Pinpoint the cell where the given text exists, returning its [x, y] midpoint coordinate. 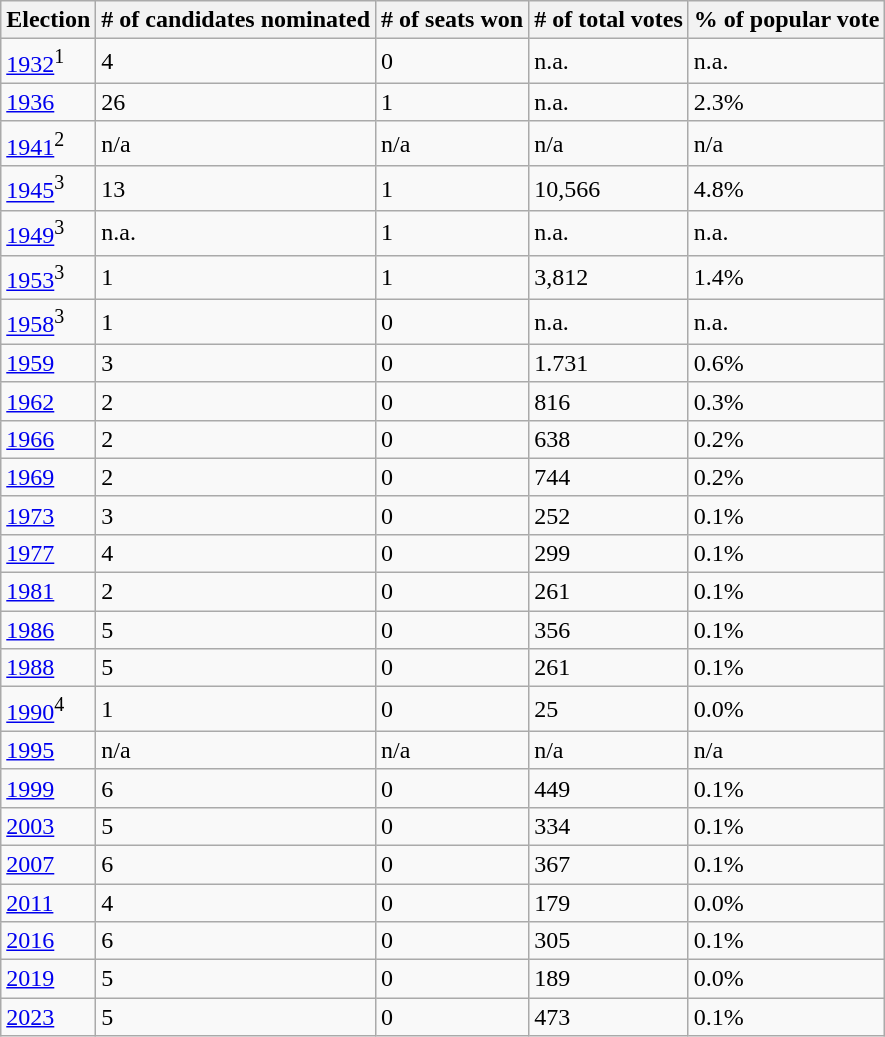
19583 [48, 322]
2023 [48, 1017]
189 [609, 979]
1999 [48, 788]
13 [236, 188]
0.3% [786, 401]
1962 [48, 401]
1995 [48, 750]
3,812 [609, 278]
252 [609, 515]
19904 [48, 710]
1981 [48, 592]
2.3% [786, 102]
638 [609, 439]
19412 [48, 144]
2016 [48, 941]
# of seats won [452, 20]
1936 [48, 102]
2007 [48, 865]
334 [609, 826]
305 [609, 941]
% of popular vote [786, 20]
1977 [48, 554]
2003 [48, 826]
# of candidates nominated [236, 20]
0.6% [786, 363]
473 [609, 1017]
25 [609, 710]
1.731 [609, 363]
1969 [48, 477]
744 [609, 477]
# of total votes [609, 20]
19453 [48, 188]
10,566 [609, 188]
1959 [48, 363]
Election [48, 20]
19321 [48, 62]
19493 [48, 234]
1973 [48, 515]
1.4% [786, 278]
1986 [48, 630]
4.8% [786, 188]
2011 [48, 903]
179 [609, 903]
299 [609, 554]
2019 [48, 979]
26 [236, 102]
367 [609, 865]
19533 [48, 278]
1988 [48, 668]
816 [609, 401]
356 [609, 630]
1966 [48, 439]
449 [609, 788]
